Capture the cell that displays the provided text and extract its [x, y] central coordinate. 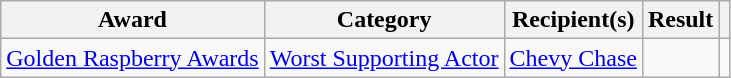
Chevy Chase [573, 58]
Recipient(s) [573, 20]
Worst Supporting Actor [384, 58]
Result [680, 20]
Category [384, 20]
Award [132, 20]
Golden Raspberry Awards [132, 58]
